From the cell containing the given text, extract its center point as (x, y) coordinate. 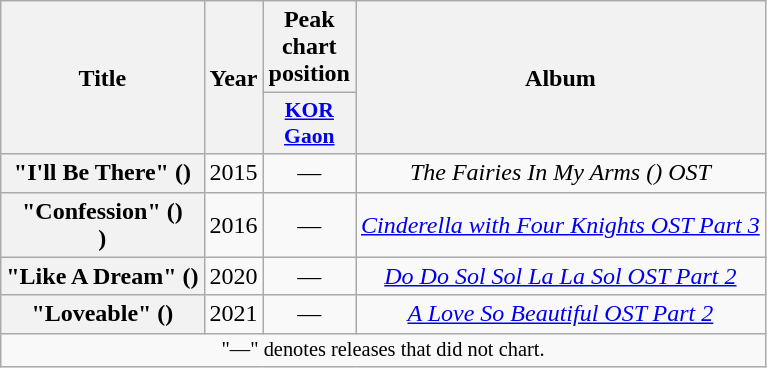
"Like A Dream" () (102, 276)
"Confession" ()) (102, 224)
Cinderella with Four Knights OST Part 3 (561, 224)
Do Do Sol Sol La La Sol OST Part 2 (561, 276)
"I'll Be There" () (102, 173)
Album (561, 78)
Peak chart position (309, 47)
2021 (234, 314)
2016 (234, 224)
KORGaon (309, 124)
The Fairies In My Arms () OST (561, 173)
2020 (234, 276)
"—" denotes releases that did not chart. (384, 350)
Title (102, 78)
Year (234, 78)
A Love So Beautiful OST Part 2 (561, 314)
"Loveable" () (102, 314)
2015 (234, 173)
